Detect which cell encompasses the target text, then output its (X, Y) center coordinate. 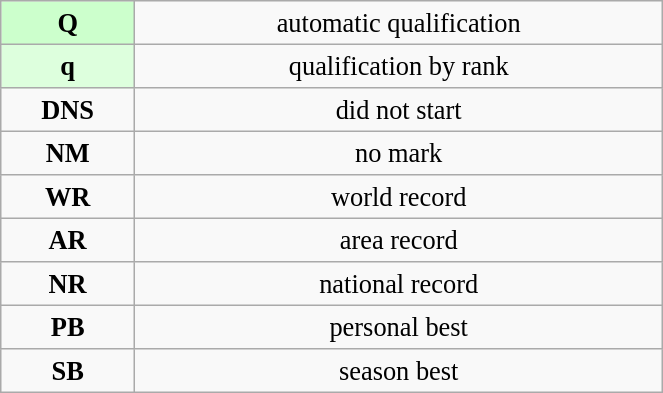
q (68, 66)
AR (68, 240)
area record (399, 240)
PB (68, 327)
personal best (399, 327)
no mark (399, 153)
DNS (68, 109)
world record (399, 197)
national record (399, 284)
qualification by rank (399, 66)
automatic qualification (399, 22)
NM (68, 153)
Q (68, 22)
SB (68, 371)
season best (399, 371)
NR (68, 284)
WR (68, 197)
did not start (399, 109)
